Return (x, y) of the center of cell containing provided text 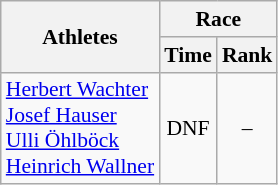
Race (218, 19)
Herbert WachterJosef HauserUlli ÖhlböckHeinrich Wallner (80, 128)
Athletes (80, 36)
Rank (248, 55)
DNF (188, 128)
– (248, 128)
Time (188, 55)
